Locate the cell with the specified text and output its (X, Y) center coordinate. 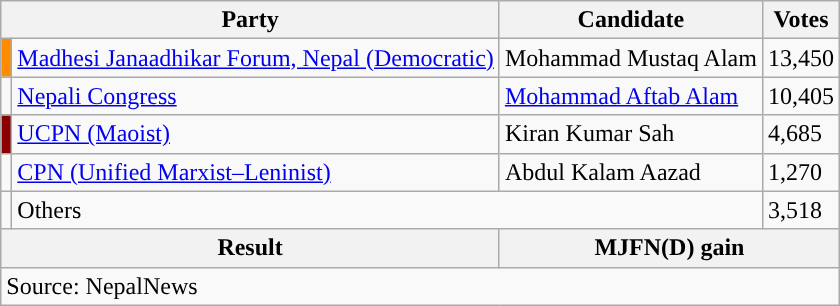
4,685 (800, 134)
Mohammad Aftab Alam (630, 96)
Kiran Kumar Sah (630, 134)
1,270 (800, 172)
Madhesi Janaadhikar Forum, Nepal (Democratic) (256, 58)
Party (250, 20)
CPN (Unified Marxist–Leninist) (256, 172)
13,450 (800, 58)
MJFN(D) gain (669, 248)
UCPN (Maoist) (256, 134)
10,405 (800, 96)
Result (250, 248)
Mohammad Mustaq Alam (630, 58)
Abdul Kalam Aazad (630, 172)
Nepali Congress (256, 96)
Votes (800, 20)
Candidate (630, 20)
Source: NepalNews (420, 286)
Others (388, 210)
3,518 (800, 210)
